Locate the cell with the specified text and output its (X, Y) center coordinate. 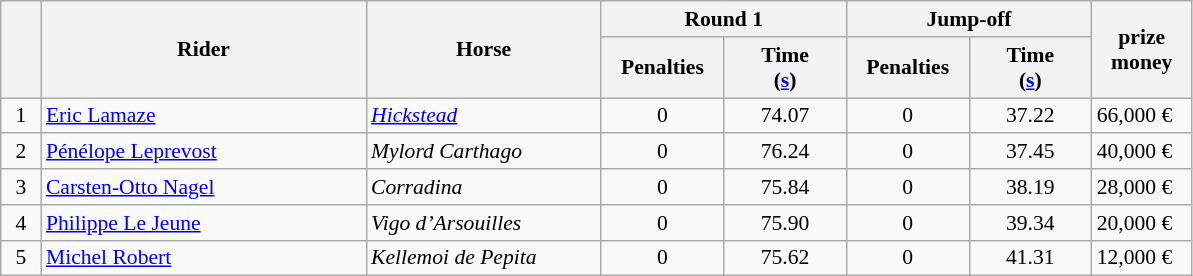
76.24 (786, 152)
39.34 (1030, 223)
Jump-off (968, 19)
Hickstead (484, 116)
Mylord Carthago (484, 152)
Corradina (484, 187)
41.31 (1030, 258)
Horse (484, 50)
Vigo d’Arsouilles (484, 223)
37.45 (1030, 152)
Carsten-Otto Nagel (204, 187)
Round 1 (724, 19)
75.62 (786, 258)
66,000 € (1142, 116)
75.84 (786, 187)
40,000 € (1142, 152)
28,000 € (1142, 187)
1 (21, 116)
Rider (204, 50)
Pénélope Leprevost (204, 152)
75.90 (786, 223)
3 (21, 187)
Kellemoi de Pepita (484, 258)
20,000 € (1142, 223)
Michel Robert (204, 258)
74.07 (786, 116)
38.19 (1030, 187)
5 (21, 258)
2 (21, 152)
37.22 (1030, 116)
4 (21, 223)
Philippe Le Jeune (204, 223)
Eric Lamaze (204, 116)
prizemoney (1142, 50)
12,000 € (1142, 258)
